From the cell containing the given text, extract its center point as (X, Y) coordinate. 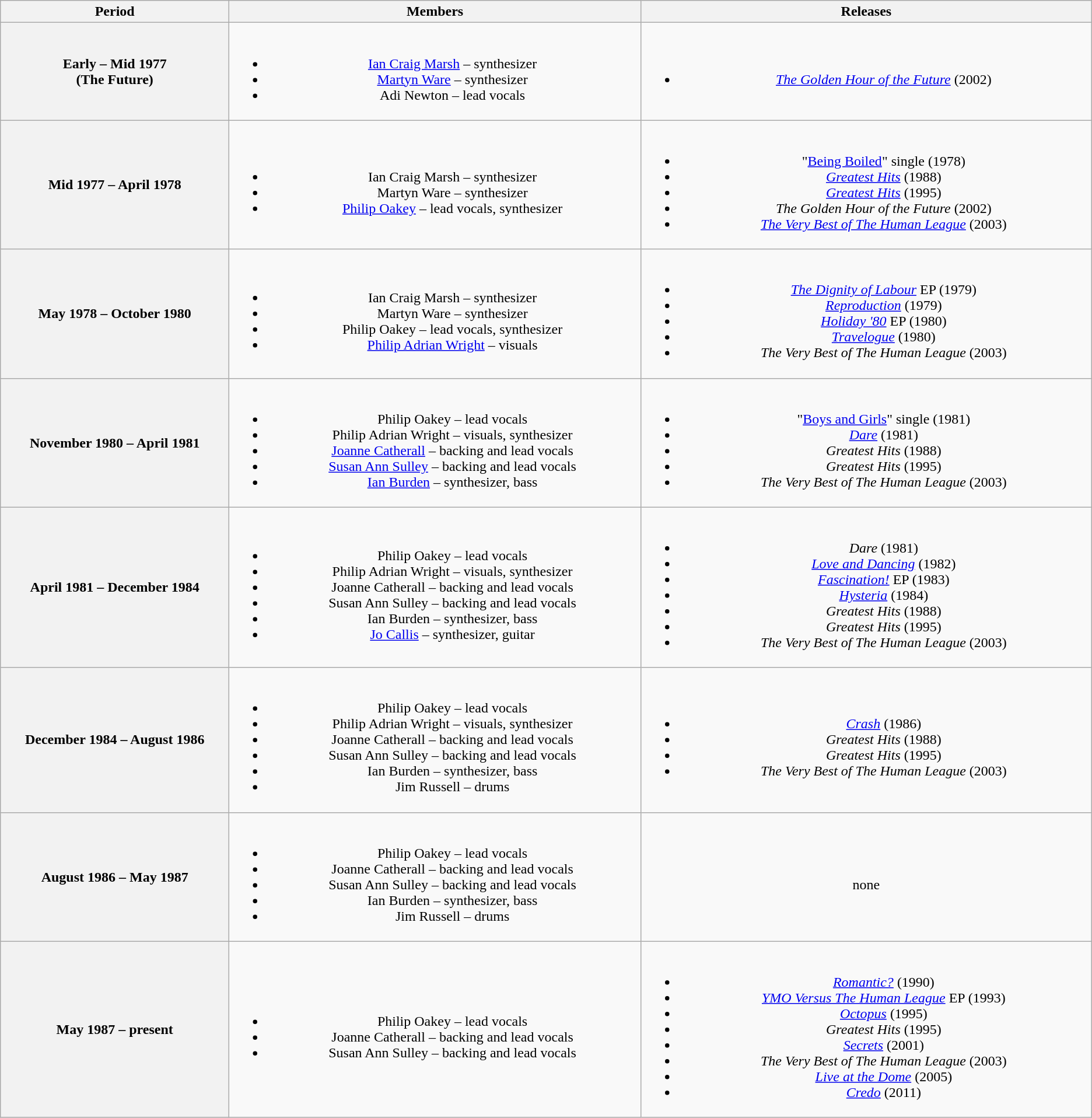
May 1978 – October 1980 (115, 314)
August 1986 – May 1987 (115, 876)
Early – Mid 1977(The Future) (115, 71)
Ian Craig Marsh – synthesizerMartyn Ware – synthesizerPhilip Oakey – lead vocals, synthesizerPhilip Adrian Wright – visuals (435, 314)
May 1987 – present (115, 1029)
The Golden Hour of the Future (2002) (866, 71)
November 1980 – April 1981 (115, 442)
Philip Oakey – lead vocalsJoanne Catherall – backing and lead vocalsSusan Ann Sulley – backing and lead vocals (435, 1029)
Mid 1977 – April 1978 (115, 184)
Members (435, 12)
Ian Craig Marsh – synthesizerMartyn Ware – synthesizerAdi Newton – lead vocals (435, 71)
none (866, 876)
"Being Boiled" single (1978)Greatest Hits (1988) Greatest Hits (1995) The Golden Hour of the Future (2002) The Very Best of The Human League (2003) (866, 184)
Crash (1986)Greatest Hits (1988) Greatest Hits (1995) The Very Best of The Human League (2003) (866, 740)
The Dignity of Labour EP (1979)Reproduction (1979)Holiday '80 EP (1980)Travelogue (1980)The Very Best of The Human League (2003) (866, 314)
Ian Craig Marsh – synthesizerMartyn Ware – synthesizerPhilip Oakey – lead vocals, synthesizer (435, 184)
"Boys and Girls" single (1981)Dare (1981) Greatest Hits (1988) Greatest Hits (1995) The Very Best of The Human League (2003) (866, 442)
December 1984 – August 1986 (115, 740)
April 1981 – December 1984 (115, 587)
Period (115, 12)
Releases (866, 12)
